Detect which cell encompasses the target text, then output its (X, Y) center coordinate. 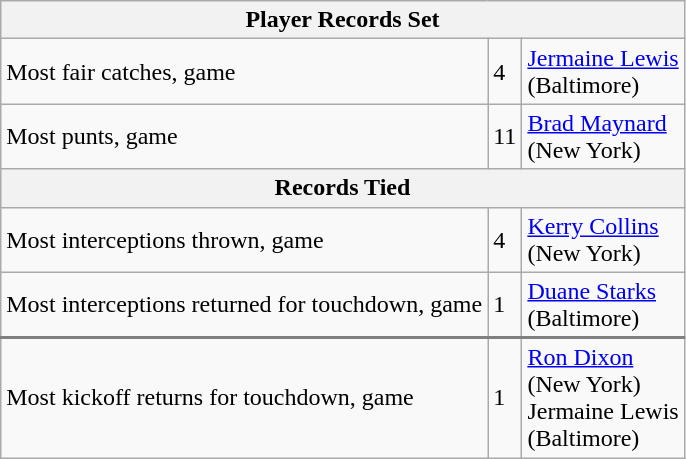
Records Tied (342, 188)
Most punts, game (244, 136)
Most interceptions thrown, game (244, 240)
Most fair catches, game (244, 72)
Most kickoff returns for touchdown, game (244, 398)
Kerry Collins(New York) (603, 240)
Player Records Set (342, 20)
11 (505, 136)
Brad Maynard(New York) (603, 136)
Jermaine Lewis(Baltimore) (603, 72)
Most interceptions returned for touchdown, game (244, 305)
Duane Starks(Baltimore) (603, 305)
Ron Dixon (New York)Jermaine Lewis(Baltimore) (603, 398)
